Extract the [X, Y] coordinate from the center of the cell holding the provided text.  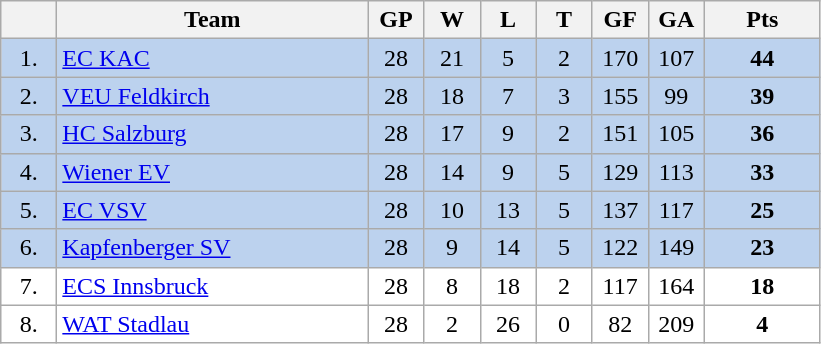
17 [452, 134]
Pts [762, 20]
Team [212, 20]
7 [508, 96]
44 [762, 58]
23 [762, 248]
3. [29, 134]
33 [762, 172]
T [564, 20]
164 [676, 286]
13 [508, 210]
25 [762, 210]
ECS Innsbruck [212, 286]
122 [620, 248]
HC Salzburg [212, 134]
107 [676, 58]
99 [676, 96]
7. [29, 286]
GA [676, 20]
129 [620, 172]
4. [29, 172]
EC KAC [212, 58]
Wiener EV [212, 172]
EC VSV [212, 210]
137 [620, 210]
2. [29, 96]
82 [620, 324]
170 [620, 58]
L [508, 20]
VEU Feldkirch [212, 96]
39 [762, 96]
3 [564, 96]
GP [396, 20]
105 [676, 134]
5. [29, 210]
Kapfenberger SV [212, 248]
0 [564, 324]
GF [620, 20]
8 [452, 286]
155 [620, 96]
6. [29, 248]
WAT Stadlau [212, 324]
113 [676, 172]
10 [452, 210]
209 [676, 324]
26 [508, 324]
W [452, 20]
151 [620, 134]
1. [29, 58]
4 [762, 324]
149 [676, 248]
21 [452, 58]
36 [762, 134]
8. [29, 324]
